Identify which cell holds the provided text, then report its [X, Y] central coordinate. 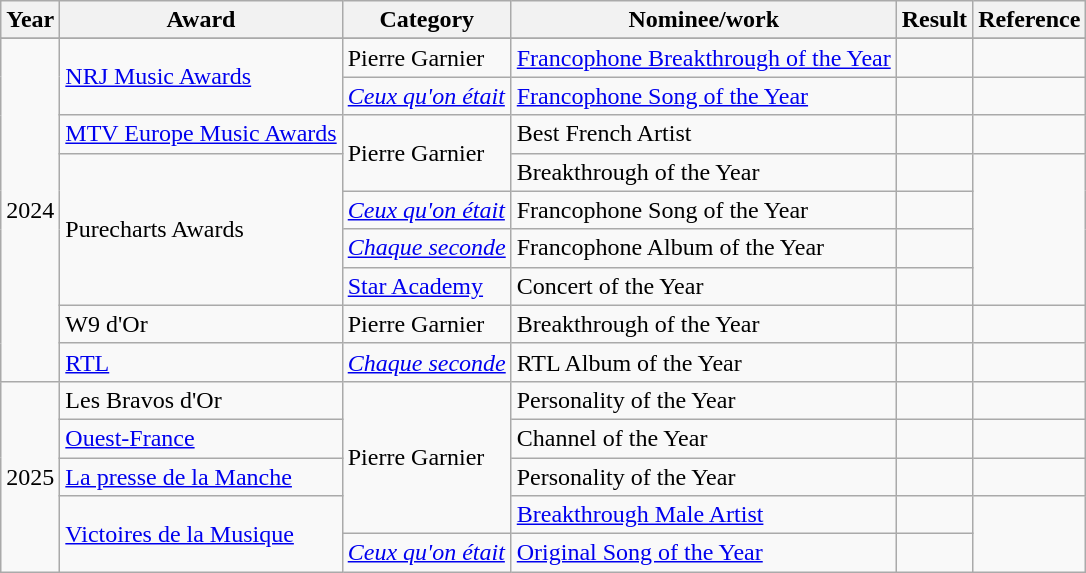
Star Academy [426, 286]
MTV Europe Music Awards [201, 134]
RTL [201, 362]
2024 [30, 210]
Victoires de la Musique [201, 534]
Result [934, 20]
NRJ Music Awards [201, 77]
Channel of the Year [704, 438]
Breakthrough Male Artist [704, 515]
Original Song of the Year [704, 553]
Purecharts Awards [201, 229]
W9 d'Or [201, 324]
RTL Album of the Year [704, 362]
2025 [30, 476]
Category [426, 20]
Award [201, 20]
Best French Artist [704, 134]
Ouest-France [201, 438]
Francophone Album of the Year [704, 248]
La presse de la Manche [201, 477]
Year [30, 20]
Reference [1030, 20]
Nominee/work [704, 20]
Concert of the Year [704, 286]
Les Bravos d'Or [201, 400]
Francophone Breakthrough of the Year [704, 58]
